Detect which cell encompasses the target text, then output its (x, y) center coordinate. 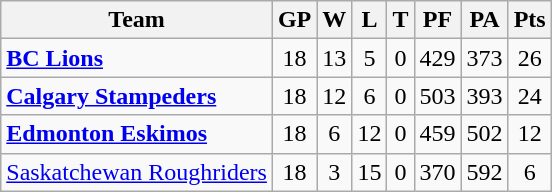
Edmonton Eskimos (137, 134)
24 (530, 96)
PA (484, 20)
Team (137, 20)
373 (484, 58)
370 (438, 172)
5 (370, 58)
PF (438, 20)
429 (438, 58)
3 (334, 172)
T (400, 20)
Pts (530, 20)
GP (294, 20)
L (370, 20)
502 (484, 134)
26 (530, 58)
Calgary Stampeders (137, 96)
592 (484, 172)
BC Lions (137, 58)
393 (484, 96)
Saskatchewan Roughriders (137, 172)
W (334, 20)
459 (438, 134)
13 (334, 58)
503 (438, 96)
15 (370, 172)
